Provide the (X, Y) coordinate of the cell's center where the given text is located.  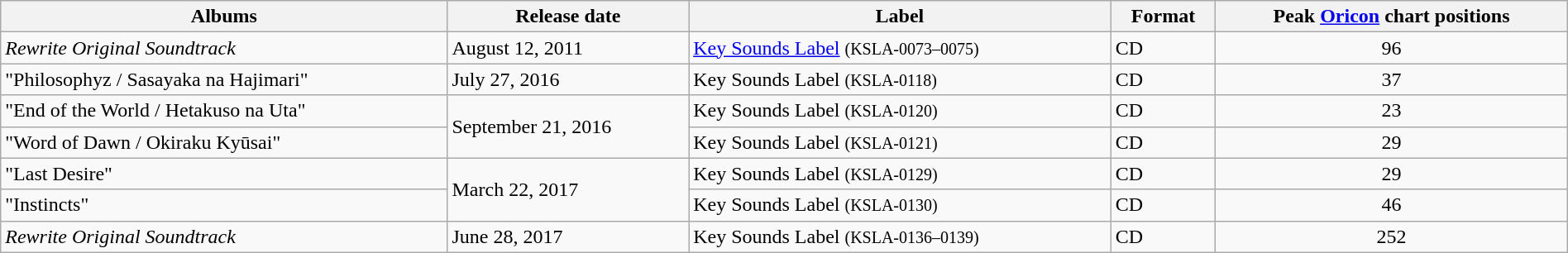
Key Sounds Label (KSLA-0129) (900, 174)
37 (1392, 79)
Label (900, 17)
"Instincts" (224, 205)
August 12, 2011 (568, 48)
252 (1392, 236)
"Last Desire" (224, 174)
96 (1392, 48)
Peak Oricon chart positions (1392, 17)
"End of the World / Hetakuso na Uta" (224, 111)
July 27, 2016 (568, 79)
March 22, 2017 (568, 189)
Key Sounds Label (KSLA-0118) (900, 79)
June 28, 2017 (568, 236)
Format (1163, 17)
Release date (568, 17)
Key Sounds Label (KSLA-0073–0075) (900, 48)
"Word of Dawn / Okiraku Kyūsai" (224, 142)
Albums (224, 17)
September 21, 2016 (568, 126)
Key Sounds Label (KSLA-0130) (900, 205)
"Philosophyz / Sasayaka na Hajimari" (224, 79)
23 (1392, 111)
Key Sounds Label (KSLA-0136–0139) (900, 236)
Key Sounds Label (KSLA-0121) (900, 142)
46 (1392, 205)
Key Sounds Label (KSLA-0120) (900, 111)
